Determine the [x, y] coordinate at the center of the cell enclosing the given text.  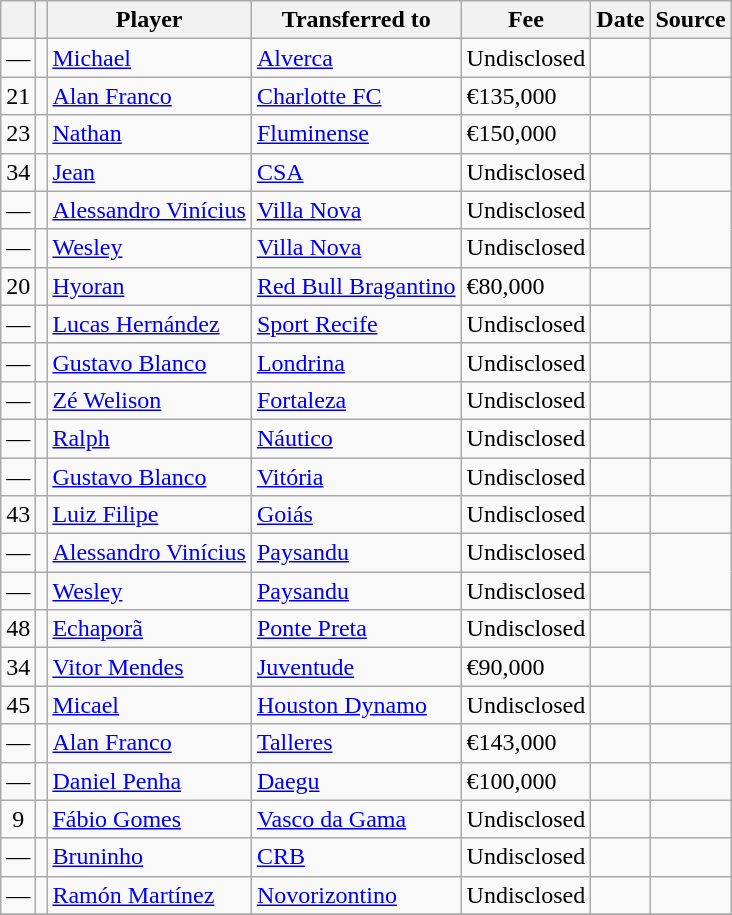
Echaporã [149, 629]
CRB [356, 857]
Náutico [356, 438]
Fee [526, 20]
9 [18, 819]
Lucas Hernández [149, 324]
Charlotte FC [356, 96]
Transferred to [356, 20]
Juventude [356, 667]
Nathan [149, 134]
21 [18, 96]
Michael [149, 58]
Bruninho [149, 857]
Ponte Preta [356, 629]
Ramón Martínez [149, 895]
Jean [149, 172]
Vasco da Gama [356, 819]
€80,000 [526, 286]
€135,000 [526, 96]
€143,000 [526, 743]
Vitor Mendes [149, 667]
Novorizontino [356, 895]
Fluminense [356, 134]
Alverca [356, 58]
Luiz Filipe [149, 515]
Goiás [356, 515]
Zé Welison [149, 400]
Sport Recife [356, 324]
48 [18, 629]
Red Bull Bragantino [356, 286]
23 [18, 134]
CSA [356, 172]
45 [18, 705]
20 [18, 286]
43 [18, 515]
Date [620, 20]
€150,000 [526, 134]
€100,000 [526, 781]
Source [690, 20]
€90,000 [526, 667]
Londrina [356, 362]
Player [149, 20]
Daegu [356, 781]
Hyoran [149, 286]
Fortaleza [356, 400]
Ralph [149, 438]
Vitória [356, 477]
Daniel Penha [149, 781]
Houston Dynamo [356, 705]
Talleres [356, 743]
Micael [149, 705]
Fábio Gomes [149, 819]
